Return [X, Y] of the center of cell containing provided text 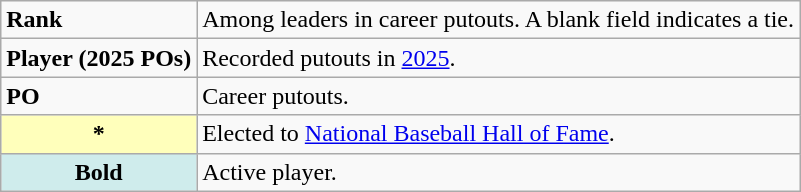
Player (2025 POs) [99, 58]
Among leaders in career putouts. A blank field indicates a tie. [498, 20]
Bold [99, 172]
Rank [99, 20]
Career putouts. [498, 96]
Active player. [498, 172]
Elected to National Baseball Hall of Fame. [498, 134]
PO [99, 96]
* [99, 134]
Recorded putouts in 2025. [498, 58]
